Identify which cell holds the provided text, then report its [x, y] central coordinate. 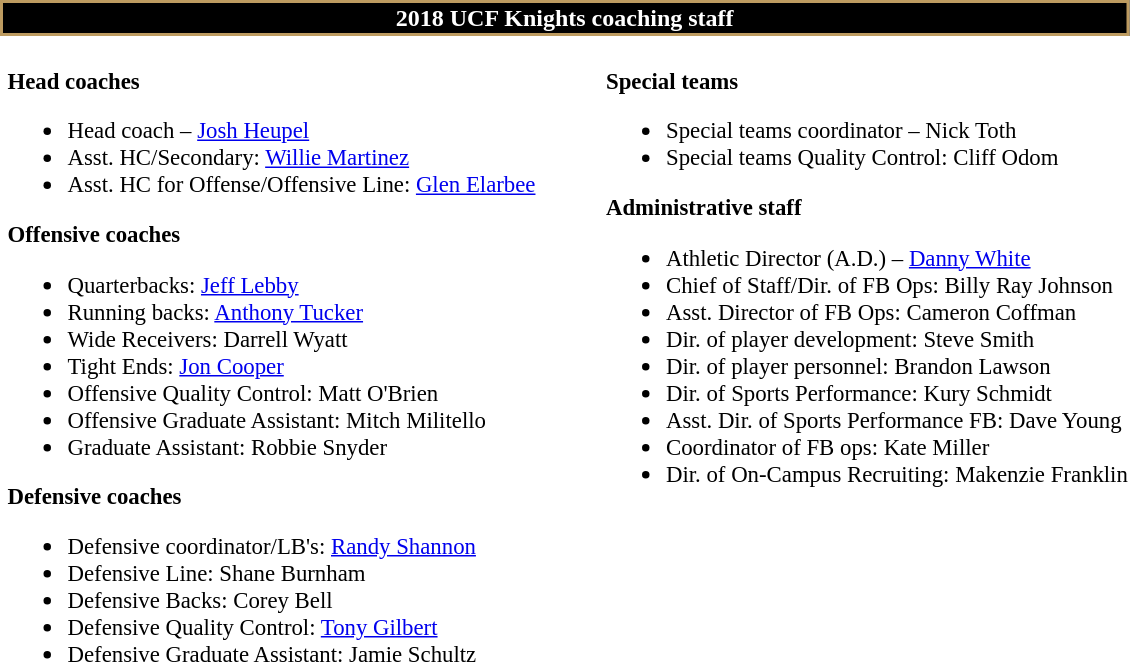
2018 UCF Knights coaching staff [564, 18]
